Capture the cell that displays the provided text and extract its [x, y] central coordinate. 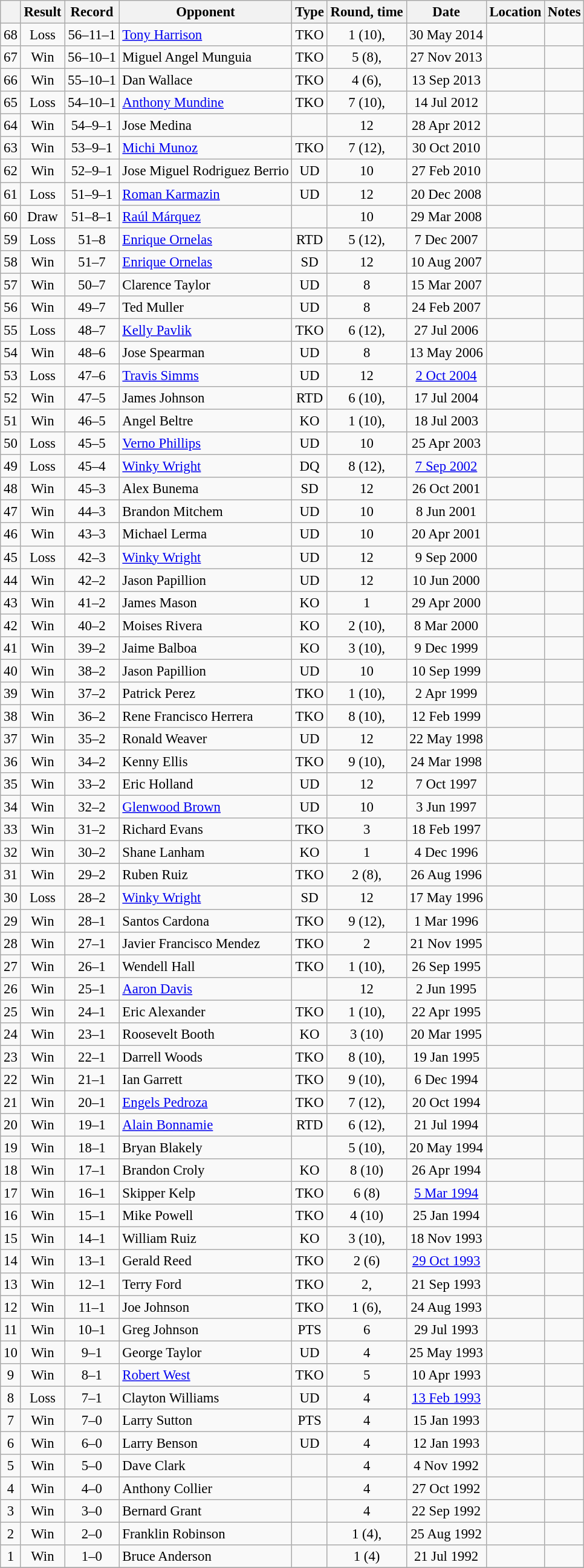
10 Jun 2000 [446, 580]
Kenny Ellis [206, 762]
1 (4), [366, 1534]
2 (8), [366, 876]
47 [11, 512]
26 Aug 1996 [446, 876]
37–2 [92, 694]
13 Feb 1993 [446, 1398]
Clayton Williams [206, 1398]
67 [11, 57]
Kelly Pavlik [206, 330]
29–2 [92, 876]
17–1 [92, 1170]
23–1 [92, 1034]
Date [446, 12]
24 Mar 1998 [446, 762]
21 Sep 1993 [446, 1284]
13 May 2006 [446, 353]
15–1 [92, 1216]
48–7 [92, 330]
31 [11, 876]
11 [11, 1329]
28 [11, 943]
18–1 [92, 1148]
29 Mar 2008 [446, 216]
12 Feb 1999 [446, 716]
Alex Bunema [206, 489]
25 Apr 2003 [446, 444]
37 [11, 739]
40–2 [92, 625]
19 Jan 1995 [446, 1057]
9 [11, 1375]
19 [11, 1148]
Location [515, 12]
10–1 [92, 1329]
60 [11, 216]
Michael Lerma [206, 535]
34 [11, 807]
Javier Francisco Mendez [206, 943]
15 Mar 2007 [446, 285]
52 [11, 398]
Jose Medina [206, 126]
45–3 [92, 489]
38–2 [92, 671]
27–1 [92, 943]
22 Sep 1992 [446, 1511]
4–0 [92, 1489]
5–0 [92, 1466]
7 [11, 1421]
18 Jul 2003 [446, 421]
2 (10), [366, 625]
Brandon Mitchem [206, 512]
15 Jan 1993 [446, 1421]
59 [11, 239]
4 Dec 1996 [446, 853]
14 [11, 1262]
4 (10) [366, 1216]
Clarence Taylor [206, 285]
12 Jan 1993 [446, 1443]
13 [11, 1284]
Gerald Reed [206, 1262]
James Mason [206, 602]
Jaime Balboa [206, 648]
Round, time [366, 12]
5 (12), [366, 239]
8 (10) [366, 1170]
22 [11, 1080]
65 [11, 103]
20 Oct 1994 [446, 1102]
10 Aug 2007 [446, 262]
8–1 [92, 1375]
Tony Harrison [206, 35]
8 Mar 2000 [446, 625]
32 [11, 853]
Type [310, 12]
25 May 1993 [446, 1352]
8 Jun 2001 [446, 512]
49–7 [92, 308]
16–1 [92, 1193]
53 [11, 375]
28–2 [92, 898]
10 Apr 1993 [446, 1375]
22 May 1998 [446, 739]
5 Mar 1994 [446, 1193]
45–4 [92, 466]
47–5 [92, 398]
1–0 [92, 1557]
14–1 [92, 1239]
13 Sep 2013 [446, 80]
Roosevelt Booth [206, 1034]
2 Jun 1995 [446, 989]
Eric Holland [206, 784]
Darrell Woods [206, 1057]
56–10–1 [92, 57]
51–9–1 [92, 194]
61 [11, 194]
22 Apr 1995 [446, 1011]
8 (12), [366, 466]
54–10–1 [92, 103]
15 [11, 1239]
7 Dec 2007 [446, 239]
Raúl Márquez [206, 216]
64 [11, 126]
Terry Ford [206, 1284]
20 Mar 1995 [446, 1034]
22–1 [92, 1057]
Skipper Kelp [206, 1193]
Mike Powell [206, 1216]
56 [11, 308]
26–1 [92, 966]
7–1 [92, 1398]
49 [11, 466]
6–0 [92, 1443]
9–1 [92, 1352]
2–0 [92, 1534]
9 Dec 1999 [446, 648]
40 [11, 671]
DQ [310, 466]
20 May 1994 [446, 1148]
27 Oct 1992 [446, 1489]
63 [11, 148]
24–1 [92, 1011]
1 Mar 1996 [446, 921]
3 (10) [366, 1034]
3 Jun 1997 [446, 807]
29 Jul 1993 [446, 1329]
36 [11, 762]
James Johnson [206, 398]
43 [11, 602]
28–1 [92, 921]
4 (6), [366, 80]
10 Sep 1999 [446, 671]
1 (6), [366, 1307]
35 [11, 784]
27 Nov 2013 [446, 57]
5 (8), [366, 57]
39 [11, 694]
Dave Clark [206, 1466]
46–5 [92, 421]
Draw [42, 216]
Angel Beltre [206, 421]
Anthony Mundine [206, 103]
7 (10), [366, 103]
45–5 [92, 444]
23 [11, 1057]
Shane Lanham [206, 853]
4 Nov 1992 [446, 1466]
26 Apr 1994 [446, 1170]
33–2 [92, 784]
Dan Wallace [206, 80]
20 Dec 2008 [446, 194]
Ronald Weaver [206, 739]
42 [11, 625]
7 Oct 1997 [446, 784]
48 [11, 489]
Record [92, 12]
Bryan Blakely [206, 1148]
55 [11, 330]
2 (6) [366, 1262]
Richard Evans [206, 830]
21 Jul 1992 [446, 1557]
6 (8) [366, 1193]
Ted Muller [206, 308]
21–1 [92, 1080]
30 May 2014 [446, 35]
34–2 [92, 762]
Jose Spearman [206, 353]
5 (10), [366, 1148]
24 [11, 1034]
17 Jul 2004 [446, 398]
3–0 [92, 1511]
25 Aug 1992 [446, 1534]
53–9–1 [92, 148]
Aaron Davis [206, 989]
27 Jul 2006 [446, 330]
Eric Alexander [206, 1011]
62 [11, 171]
51–7 [92, 262]
27 [11, 966]
41 [11, 648]
29 Apr 2000 [446, 602]
13–1 [92, 1262]
Engels Pedroza [206, 1102]
51–8 [92, 239]
30 Oct 2010 [446, 148]
25 [11, 1011]
Notes [565, 12]
50–7 [92, 285]
42–2 [92, 580]
26 Sep 1995 [446, 966]
51–8–1 [92, 216]
20 Apr 2001 [446, 535]
2 Apr 1999 [446, 694]
36–2 [92, 716]
Wendell Hall [206, 966]
25–1 [92, 989]
2, [366, 1284]
44–3 [92, 512]
45 [11, 557]
54–9–1 [92, 126]
9 (12), [366, 921]
Ian Garrett [206, 1080]
21 Jul 1994 [446, 1125]
Franklin Robinson [206, 1534]
42–3 [92, 557]
Alain Bonnamie [206, 1125]
20–1 [92, 1102]
Michi Munoz [206, 148]
57 [11, 285]
Robert West [206, 1375]
26 Oct 2001 [446, 489]
Result [42, 12]
21 [11, 1102]
14 Jul 2012 [446, 103]
Brandon Croly [206, 1170]
7 Sep 2002 [446, 466]
Rene Francisco Herrera [206, 716]
7–0 [92, 1421]
29 [11, 921]
Santos Cardona [206, 921]
William Ruiz [206, 1239]
55–10–1 [92, 80]
52–9–1 [92, 171]
44 [11, 580]
20 [11, 1125]
6 Dec 1994 [446, 1080]
Patrick Perez [206, 694]
47–6 [92, 375]
Larry Sutton [206, 1421]
Jose Miguel Rodriguez Berrio [206, 171]
Bernard Grant [206, 1511]
30 [11, 898]
32–2 [92, 807]
43–3 [92, 535]
21 Nov 1995 [446, 943]
50 [11, 444]
39–2 [92, 648]
Anthony Collier [206, 1489]
Larry Benson [206, 1443]
1 (4) [366, 1557]
48–6 [92, 353]
38 [11, 716]
68 [11, 35]
51 [11, 421]
11–1 [92, 1307]
26 [11, 989]
25 Jan 1994 [446, 1216]
Miguel Angel Munguia [206, 57]
2 Oct 2004 [446, 375]
12–1 [92, 1284]
9 Sep 2000 [446, 557]
33 [11, 830]
19–1 [92, 1125]
56–11–1 [92, 35]
Moises Rivera [206, 625]
Glenwood Brown [206, 807]
Ruben Ruiz [206, 876]
18 [11, 1170]
66 [11, 80]
18 Nov 1993 [446, 1239]
16 [11, 1216]
24 Aug 1993 [446, 1307]
54 [11, 353]
Roman Karmazin [206, 194]
6 (10), [366, 398]
35–2 [92, 739]
41–2 [92, 602]
58 [11, 262]
17 [11, 1193]
18 Feb 1997 [446, 830]
27 Feb 2010 [446, 171]
Joe Johnson [206, 1307]
Opponent [206, 12]
17 May 1996 [446, 898]
24 Feb 2007 [446, 308]
30–2 [92, 853]
28 Apr 2012 [446, 126]
Verno Phillips [206, 444]
Travis Simms [206, 375]
29 Oct 1993 [446, 1262]
George Taylor [206, 1352]
Greg Johnson [206, 1329]
46 [11, 535]
Bruce Anderson [206, 1557]
31–2 [92, 830]
